Return [X, Y] of the center of cell containing provided text 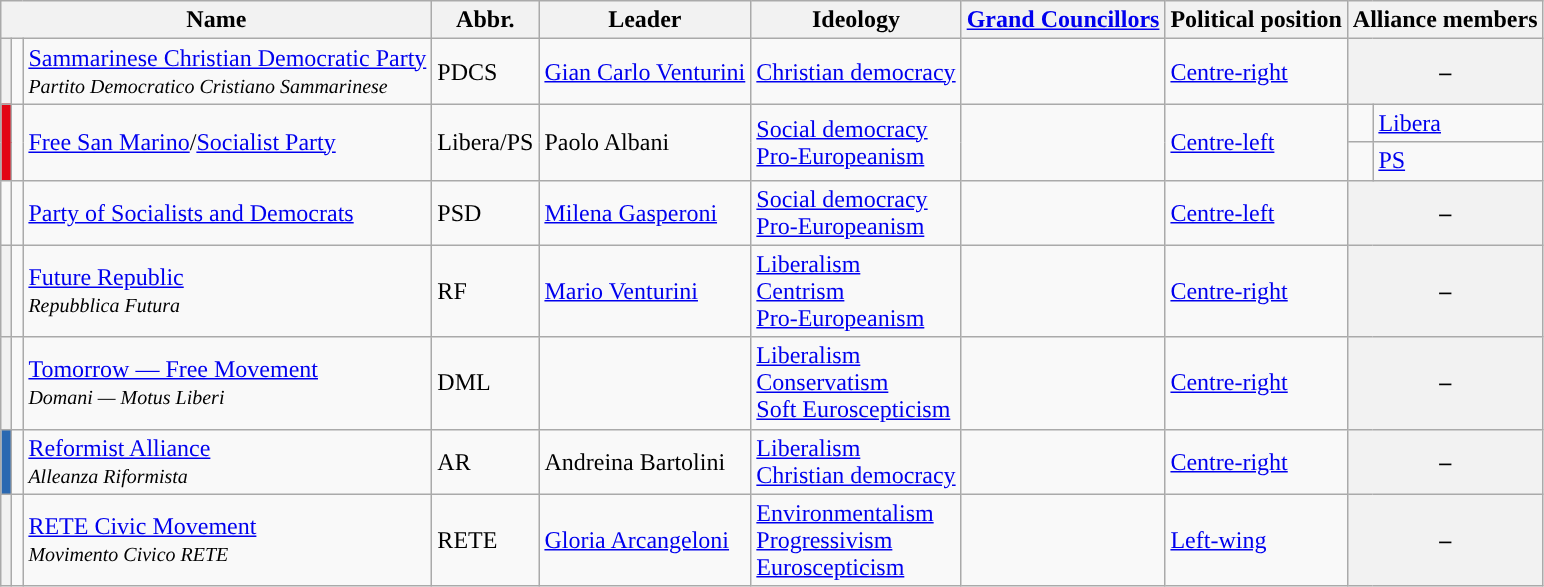
Free San Marino/Socialist Party [228, 142]
Abbr. [486, 20]
AR [486, 462]
Christian democracy [856, 72]
Liberalism CentrismPro-Europeanism [856, 291]
Ideology [856, 20]
Sammarinese Christian Democratic PartyPartito Democratico Cristiano Sammarinese [228, 72]
Gloria Arcangeloni [645, 540]
Mario Venturini [645, 291]
PDCS [486, 72]
EnvironmentalismProgressivismEuroscepticism [856, 540]
LiberalismConservatismSoft Euroscepticism [856, 383]
Libera [1458, 123]
Libera/PS [486, 142]
Tomorrow — Free MovementDomani — Motus Liberi [228, 383]
RF [486, 291]
Left-wing [1256, 540]
Alliance members [1445, 20]
LiberalismChristian democracy [856, 462]
PSD [486, 212]
Future RepublicRepubblica Futura [228, 291]
Andreina Bartolini [645, 462]
Milena Gasperoni [645, 212]
DML [486, 383]
Leader [645, 20]
Name [216, 20]
RETE [486, 540]
RETE Civic MovementMovimento Civico RETE [228, 540]
Grand Councillors [1063, 20]
Gian Carlo Venturini [645, 72]
Paolo Albani [645, 142]
Party of Socialists and Democrats [228, 212]
PS [1458, 161]
Reformist AllianceAlleanza Riformista [228, 462]
Political position [1256, 20]
